Determine the [X, Y] coordinate at the center of the cell enclosing the given text.  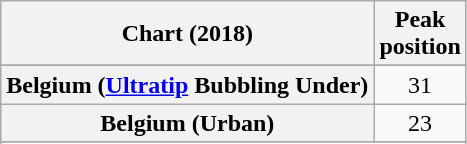
Belgium (Ultratip Bubbling Under) [188, 85]
Chart (2018) [188, 34]
31 [420, 85]
Peakposition [420, 34]
23 [420, 123]
Belgium (Urban) [188, 123]
